For the text-containing cell, return its midpoint in [X, Y] coordinate format. 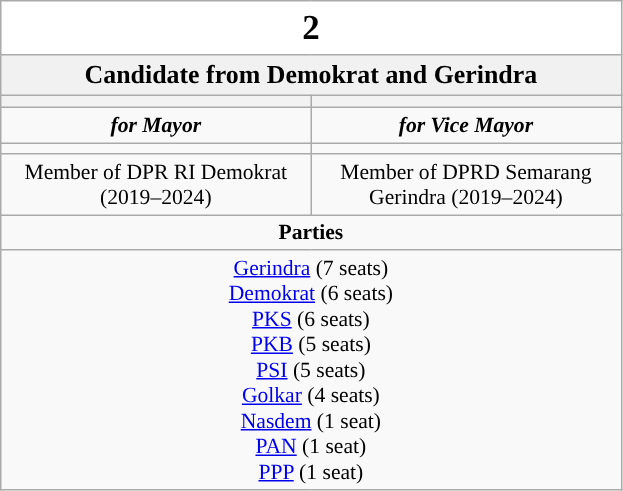
for Mayor [156, 126]
2 [311, 28]
Member of DPRD Semarang Gerindra (2019–2024) [466, 184]
for Vice Mayor [466, 126]
Member of DPR RI Demokrat (2019–2024) [156, 184]
Gerindra (7 seats)Demokrat (6 seats)PKS (6 seats)PKB (5 seats)PSI (5 seats)Golkar (4 seats)Nasdem (1 seat)PAN (1 seat)PPP (1 seat) [311, 371]
Parties [311, 233]
Candidate from Demokrat and Gerindra [311, 75]
